Identify which cell holds the provided text, then report its (x, y) central coordinate. 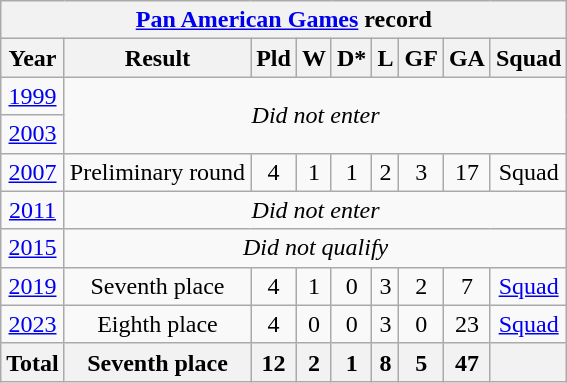
W (314, 58)
Pld (274, 58)
1999 (33, 96)
Did not qualify (316, 248)
L (386, 58)
Result (157, 58)
2007 (33, 172)
2019 (33, 286)
GF (421, 58)
8 (386, 362)
17 (466, 172)
Total (33, 362)
Pan American Games record (284, 20)
23 (466, 324)
2011 (33, 210)
7 (466, 286)
2003 (33, 134)
GA (466, 58)
Year (33, 58)
47 (466, 362)
Eighth place (157, 324)
2023 (33, 324)
5 (421, 362)
2015 (33, 248)
12 (274, 362)
D* (351, 58)
Preliminary round (157, 172)
